Provide the (x, y) coordinate of the cell's center where the given text is located.  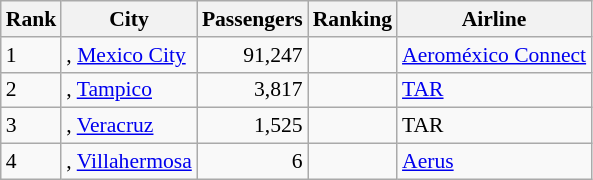
2 (32, 90)
Aeroméxico Connect (494, 55)
Rank (32, 19)
3 (32, 126)
, Mexico City (129, 55)
City (129, 19)
4 (32, 162)
3,817 (252, 90)
91,247 (252, 55)
Aerus (494, 162)
1,525 (252, 126)
1 (32, 55)
Ranking (352, 19)
, Tampico (129, 90)
Airline (494, 19)
, Veracruz (129, 126)
Passengers (252, 19)
, Villahermosa (129, 162)
6 (252, 162)
